Find where the given text appears and provide that cell's center as (x, y) coordinate. 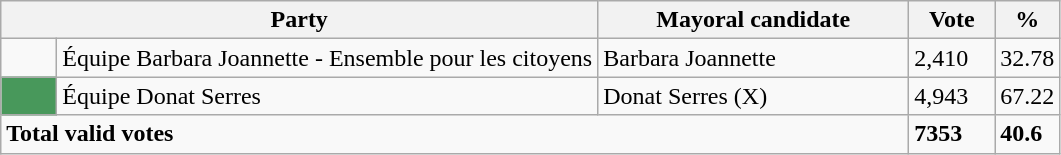
Vote (952, 20)
% (1028, 20)
Équipe Barbara Joannette - Ensemble pour les citoyens (328, 58)
67.22 (1028, 96)
2,410 (952, 58)
7353 (952, 134)
Mayoral candidate (754, 20)
32.78 (1028, 58)
Donat Serres (X) (754, 96)
Barbara Joannette (754, 58)
Total valid votes (455, 134)
40.6 (1028, 134)
4,943 (952, 96)
Équipe Donat Serres (328, 96)
Party (300, 20)
